Scan for the cell matching the given text and deliver its (x, y) coordinate at center. 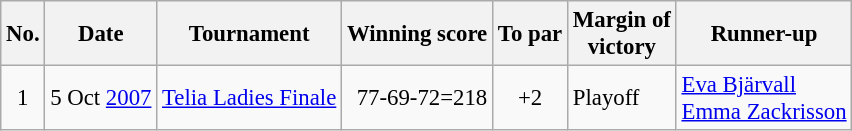
Runner-up (764, 34)
Telia Ladies Finale (250, 98)
No. (23, 34)
Eva Bjärvall Emma Zackrisson (764, 98)
1 (23, 98)
5 Oct 2007 (101, 98)
Margin ofvictory (622, 34)
+2 (530, 98)
77-69-72=218 (418, 98)
Playoff (622, 98)
To par (530, 34)
Winning score (418, 34)
Date (101, 34)
Tournament (250, 34)
